For the text-containing cell, return its midpoint in [x, y] coordinate format. 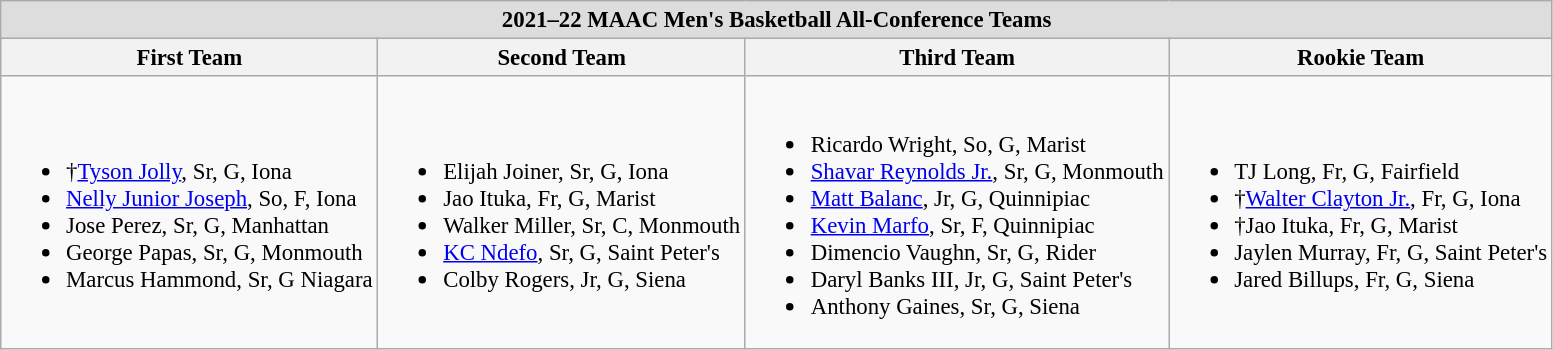
Rookie Team [1361, 58]
Third Team [956, 58]
2021–22 MAAC Men's Basketball All-Conference Teams [777, 20]
TJ Long, Fr, G, Fairfield†Walter Clayton Jr., Fr, G, Iona†Jao Ituka, Fr, G, MaristJaylen Murray, Fr, G, Saint Peter'sJared Billups, Fr, G, Siena [1361, 212]
First Team [190, 58]
Second Team [562, 58]
Elijah Joiner, Sr, G, IonaJao Ituka, Fr, G, MaristWalker Miller, Sr, C, MonmouthKC Ndefo, Sr, G, Saint Peter'sColby Rogers, Jr, G, Siena [562, 212]
†Tyson Jolly, Sr, G, IonaNelly Junior Joseph, So, F, IonaJose Perez, Sr, G, ManhattanGeorge Papas, Sr, G, MonmouthMarcus Hammond, Sr, G Niagara [190, 212]
